Return the (X, Y) coordinate for the center point of the cell that contains the specified text.  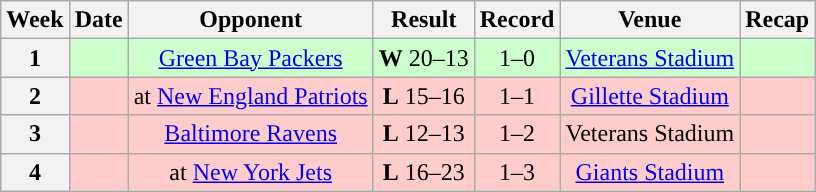
Record (517, 20)
Week (35, 20)
Giants Stadium (650, 172)
at New England Patriots (250, 96)
1–3 (517, 172)
2 (35, 96)
L 15–16 (424, 96)
Recap (778, 20)
Gillette Stadium (650, 96)
Green Bay Packers (250, 58)
Baltimore Ravens (250, 134)
3 (35, 134)
L 16–23 (424, 172)
1–1 (517, 96)
1–0 (517, 58)
Date (98, 20)
at New York Jets (250, 172)
4 (35, 172)
1 (35, 58)
Venue (650, 20)
Opponent (250, 20)
L 12–13 (424, 134)
1–2 (517, 134)
W 20–13 (424, 58)
Result (424, 20)
